Search for the cell housing the specified text and yield its [x, y] center coordinate. 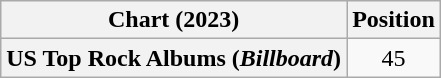
Chart (2023) [174, 20]
Position [394, 20]
US Top Rock Albums (Billboard) [174, 58]
45 [394, 58]
